Capture the cell that displays the provided text and extract its (x, y) central coordinate. 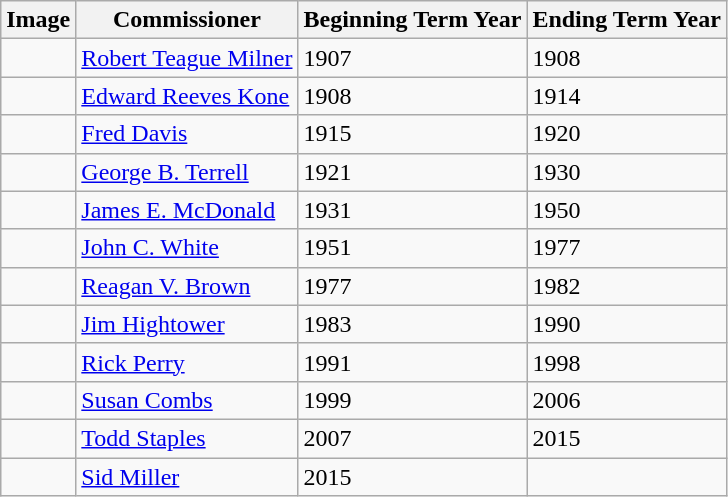
1931 (412, 210)
Fred Davis (187, 134)
1907 (412, 58)
Edward Reeves Kone (187, 96)
Jim Hightower (187, 324)
Commissioner (187, 20)
Sid Miller (187, 477)
George B. Terrell (187, 172)
Beginning Term Year (412, 20)
1982 (627, 286)
1915 (412, 134)
1930 (627, 172)
1914 (627, 96)
Ending Term Year (627, 20)
1951 (412, 248)
Reagan V. Brown (187, 286)
2006 (627, 400)
1950 (627, 210)
1998 (627, 362)
Robert Teague Milner (187, 58)
James E. McDonald (187, 210)
John C. White (187, 248)
Rick Perry (187, 362)
Image (38, 20)
1921 (412, 172)
Susan Combs (187, 400)
1920 (627, 134)
1991 (412, 362)
2007 (412, 438)
1983 (412, 324)
1999 (412, 400)
1990 (627, 324)
Todd Staples (187, 438)
